Search for the cell housing the specified text and yield its (x, y) center coordinate. 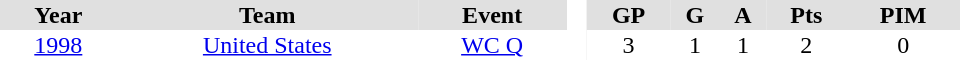
2 (806, 45)
GP (628, 15)
3 (628, 45)
1998 (58, 45)
PIM (903, 15)
WC Q (492, 45)
United States (268, 45)
Pts (806, 15)
G (695, 15)
A (744, 15)
Year (58, 15)
Team (268, 15)
0 (903, 45)
Event (492, 15)
